Capture the cell that displays the provided text and extract its [X, Y] central coordinate. 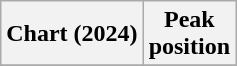
Chart (2024) [72, 34]
Peakposition [189, 34]
